Locate the cell with the specified text and output its (X, Y) center coordinate. 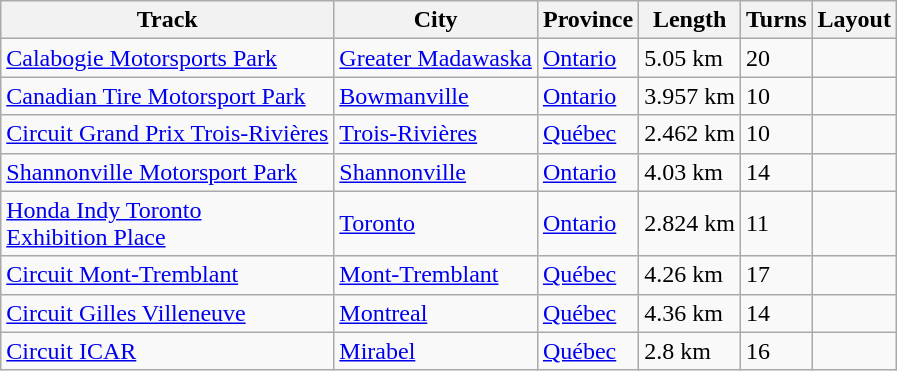
3.957 km (690, 96)
4.26 km (690, 275)
Length (690, 20)
11 (776, 224)
4.03 km (690, 172)
Mirabel (436, 351)
Mont-Tremblant (436, 275)
4.36 km (690, 313)
Province (588, 20)
5.05 km (690, 58)
Circuit Grand Prix Trois-Rivières (168, 134)
16 (776, 351)
Trois-Rivières (436, 134)
Canadian Tire Motorsport Park (168, 96)
Layout (854, 20)
17 (776, 275)
2.8 km (690, 351)
20 (776, 58)
2.824 km (690, 224)
Circuit Gilles Villeneuve (168, 313)
Honda Indy TorontoExhibition Place (168, 224)
Shannonville (436, 172)
Circuit Mont-Tremblant (168, 275)
Calabogie Motorsports Park (168, 58)
Toronto (436, 224)
Track (168, 20)
2.462 km (690, 134)
City (436, 20)
Montreal (436, 313)
Greater Madawaska (436, 58)
Bowmanville (436, 96)
Turns (776, 20)
Shannonville Motorsport Park (168, 172)
Circuit ICAR (168, 351)
